Detect which cell encompasses the target text, then output its [x, y] center coordinate. 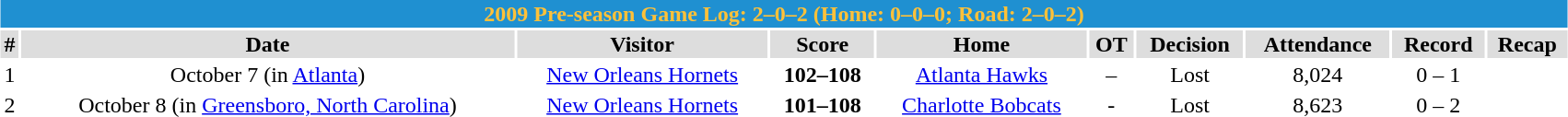
– [1111, 75]
Date [267, 44]
New Orleans Hornets [643, 75]
Home [982, 44]
Score [822, 44]
2009 Pre-season Game Log: 2–0–2 (Home: 0–0–0; Road: 2–0–2) [784, 14]
Atlanta Hawks [982, 75]
OT [1111, 44]
Lost [1190, 75]
0 – 1 [1438, 75]
Visitor [643, 44]
Attendance [1318, 44]
1 [9, 75]
102–108 [822, 75]
Record [1438, 44]
# [9, 44]
8,024 [1318, 75]
October 7 (in Atlanta) [267, 75]
Recap [1527, 44]
Decision [1190, 44]
